Determine the [X, Y] coordinate at the center of the cell enclosing the given text.  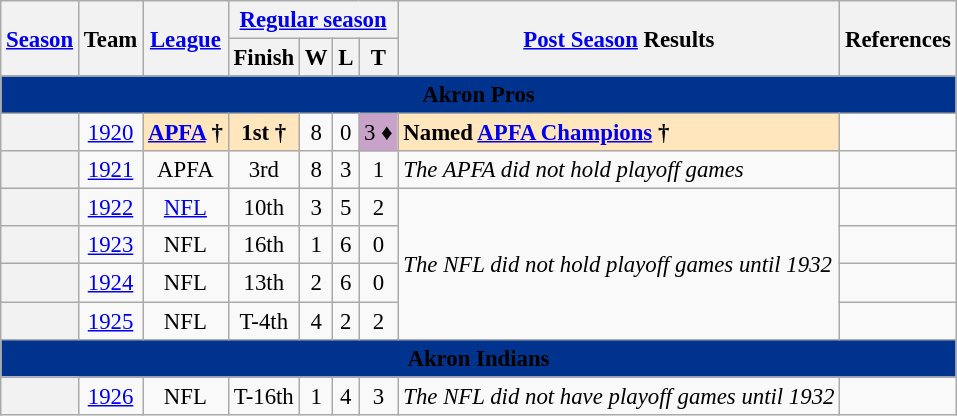
Akron Indians [478, 358]
The NFL did not hold playoff games until 1932 [619, 264]
5 [346, 208]
1925 [110, 321]
APFA [186, 170]
T-16th [264, 396]
10th [264, 208]
References [898, 38]
League [186, 38]
Regular season [313, 20]
T [378, 58]
Named APFA Champions † [619, 133]
1923 [110, 245]
Post Season Results [619, 38]
Akron Pros [478, 95]
1924 [110, 283]
1922 [110, 208]
W [316, 58]
The APFA did not hold playoff games [619, 170]
3rd [264, 170]
1920 [110, 133]
1921 [110, 170]
The NFL did not have playoff games until 1932 [619, 396]
16th [264, 245]
Season [40, 38]
1926 [110, 396]
1st † [264, 133]
T-4th [264, 321]
Team [110, 38]
13th [264, 283]
Finish [264, 58]
APFA † [186, 133]
L [346, 58]
3 ♦ [378, 133]
